Identify which cell holds the provided text, then report its (x, y) central coordinate. 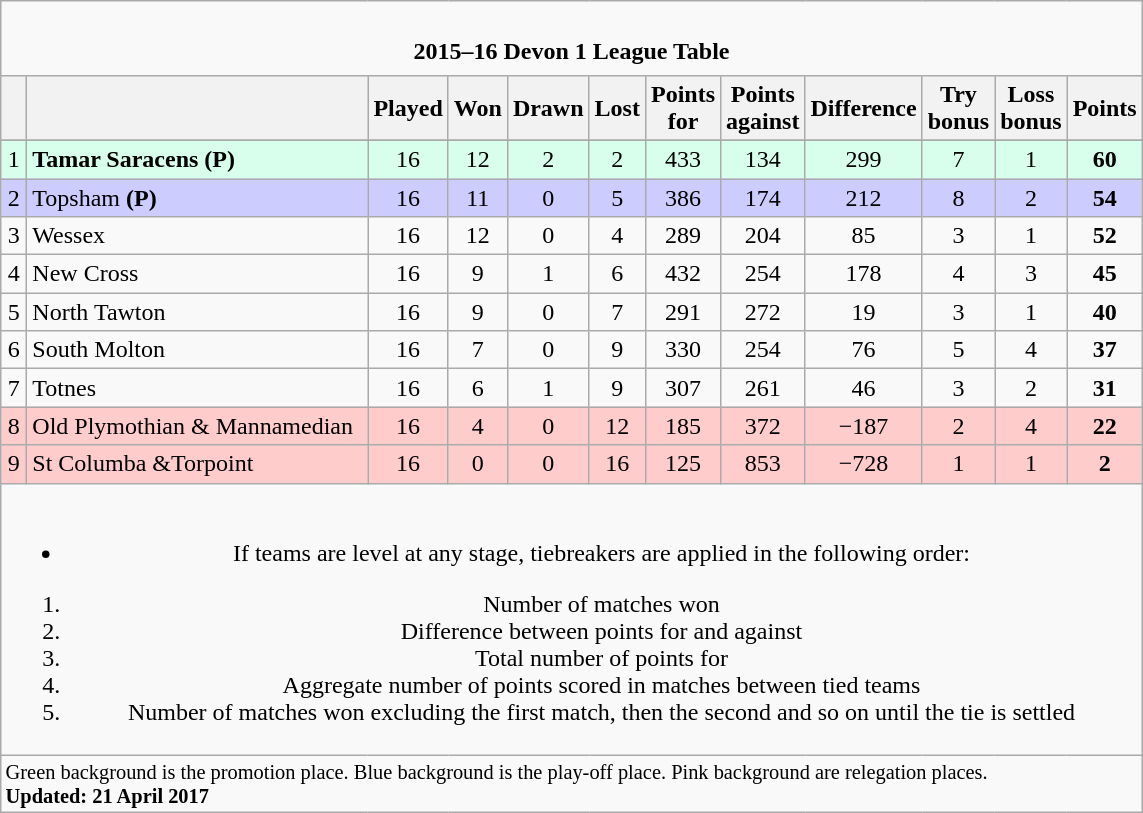
Played (408, 108)
−187 (864, 426)
125 (682, 464)
Try bonus (958, 108)
85 (864, 236)
−728 (864, 464)
60 (1104, 159)
291 (682, 312)
432 (682, 274)
330 (682, 350)
Points (1104, 108)
Wessex (198, 236)
174 (763, 197)
372 (763, 426)
31 (1104, 388)
307 (682, 388)
Topsham (P) (198, 197)
272 (763, 312)
178 (864, 274)
Loss bonus (1031, 108)
Points against (763, 108)
Tamar Saracens (P) (198, 159)
54 (1104, 197)
204 (763, 236)
46 (864, 388)
Lost (617, 108)
853 (763, 464)
19 (864, 312)
261 (763, 388)
New Cross (198, 274)
Points for (682, 108)
386 (682, 197)
299 (864, 159)
433 (682, 159)
Green background is the promotion place. Blue background is the play-off place. Pink background are relegation places.Updated: 21 April 2017 (572, 784)
North Tawton (198, 312)
Won (478, 108)
Totnes (198, 388)
212 (864, 197)
Old Plymothian & Mannamedian (198, 426)
11 (478, 197)
37 (1104, 350)
45 (1104, 274)
South Molton (198, 350)
40 (1104, 312)
52 (1104, 236)
134 (763, 159)
Drawn (548, 108)
22 (1104, 426)
289 (682, 236)
Difference (864, 108)
185 (682, 426)
St Columba &Torpoint (198, 464)
76 (864, 350)
